Return (X, Y) of the center of cell containing provided text 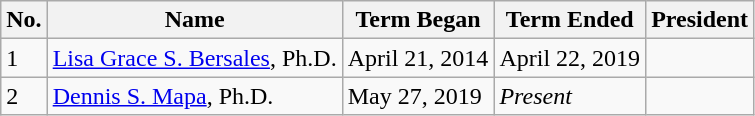
Term Ended (570, 20)
April 22, 2019 (570, 58)
Dennis S. Mapa, Ph.D. (194, 96)
No. (24, 20)
May 27, 2019 (418, 96)
April 21, 2014 (418, 58)
2 (24, 96)
Term Began (418, 20)
Name (194, 20)
Present (570, 96)
President (700, 20)
Lisa Grace S. Bersales, Ph.D. (194, 58)
1 (24, 58)
